Extract the [x, y] coordinate from the center of the cell holding the provided text.  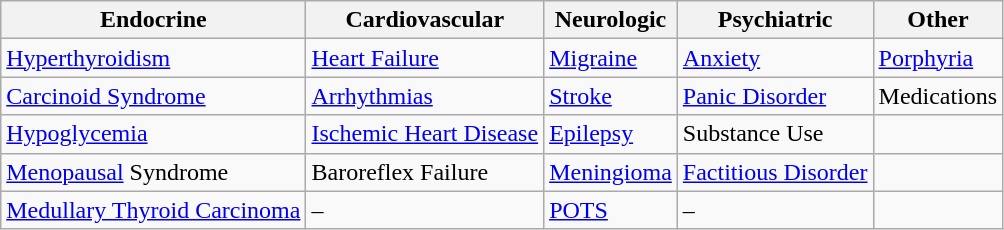
Migraine [611, 58]
Ischemic Heart Disease [425, 134]
Endocrine [154, 20]
Heart Failure [425, 58]
Other [938, 20]
Medications [938, 96]
Factitious Disorder [775, 172]
Cardiovascular [425, 20]
Hypoglycemia [154, 134]
Psychiatric [775, 20]
Substance Use [775, 134]
Medullary Thyroid Carcinoma [154, 210]
Baroreflex Failure [425, 172]
Epilepsy [611, 134]
Carcinoid Syndrome [154, 96]
Meningioma [611, 172]
Menopausal Syndrome [154, 172]
Hyperthyroidism [154, 58]
Panic Disorder [775, 96]
Anxiety [775, 58]
Arrhythmias [425, 96]
POTS [611, 210]
Porphyria [938, 58]
Neurologic [611, 20]
Stroke [611, 96]
